Find where the given text appears and provide that cell's center as (x, y) coordinate. 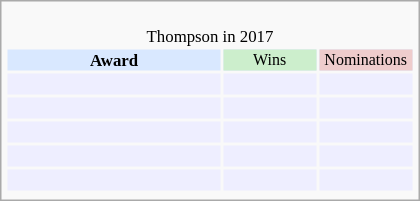
Wins (270, 60)
Award (114, 60)
Nominations (366, 60)
Thompson in 2017 (210, 28)
